For the text-containing cell, return its midpoint in [X, Y] coordinate format. 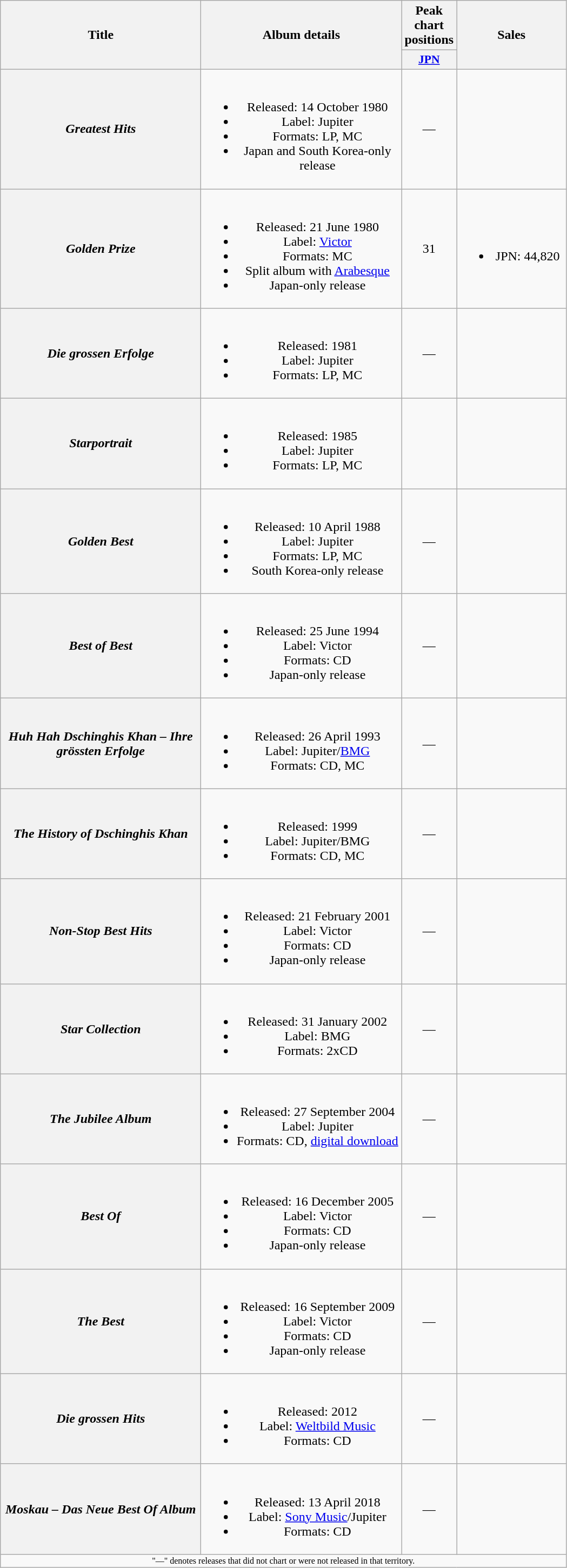
Album details [302, 35]
Peak chart positions [429, 25]
Sales [511, 35]
Released: 16 September 2009Label: VictorFormats: CDJapan-only release [302, 1321]
JPN: 44,820 [511, 248]
Die grossen Hits [101, 1418]
Starportrait [101, 444]
Released: 16 December 2005Label: VictorFormats: CDJapan-only release [302, 1216]
Die grossen Erfolge [101, 353]
Released: 1985Label: JupiterFormats: LP, MC [302, 444]
Title [101, 35]
Released: 1981Label: JupiterFormats: LP, MC [302, 353]
Star Collection [101, 1028]
Golden Best [101, 541]
Moskau – Das Neue Best Of Album [101, 1509]
Best of Best [101, 646]
Released: 26 April 1993Label: Jupiter/BMGFormats: CD, MC [302, 743]
JPN [429, 60]
The Jubilee Album [101, 1119]
The Best [101, 1321]
Released: 27 September 2004Label: JupiterFormats: CD, digital download [302, 1119]
Huh Hah Dschinghis Khan – Ihre grössten Erfolge [101, 743]
Golden Prize [101, 248]
"—" denotes releases that did not chart or were not released in that territory. [283, 1560]
Non-Stop Best Hits [101, 931]
Released: 31 January 2002Label: BMGFormats: 2xCD [302, 1028]
Released: 10 April 1988Label: JupiterFormats: LP, MCSouth Korea-only release [302, 541]
Greatest Hits [101, 129]
Released: 2012Label: Weltbild MusicFormats: CD [302, 1418]
Best Of [101, 1216]
Released: 1999Label: Jupiter/BMGFormats: CD, MC [302, 834]
Released: 25 June 1994Label: VictorFormats: CDJapan-only release [302, 646]
Released: 21 June 1980Label: VictorFormats: MCSplit album with ArabesqueJapan-only release [302, 248]
Released: 13 April 2018Label: Sony Music/JupiterFormats: CD [302, 1509]
Released: 14 October 1980Label: JupiterFormats: LP, MCJapan and South Korea-only release [302, 129]
31 [429, 248]
Released: 21 February 2001Label: VictorFormats: CDJapan-only release [302, 931]
The History of Dschinghis Khan [101, 834]
